Return the (x, y) coordinate for the center point of the cell that contains the specified text.  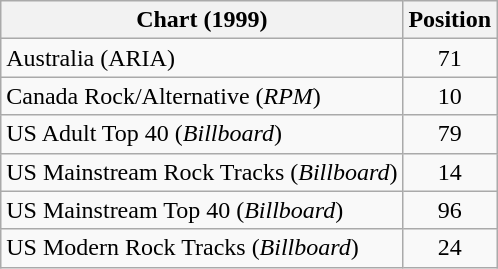
10 (450, 96)
79 (450, 134)
US Mainstream Top 40 (Billboard) (202, 210)
Australia (ARIA) (202, 58)
24 (450, 248)
Canada Rock/Alternative (RPM) (202, 96)
US Modern Rock Tracks (Billboard) (202, 248)
US Adult Top 40 (Billboard) (202, 134)
US Mainstream Rock Tracks (Billboard) (202, 172)
71 (450, 58)
96 (450, 210)
Position (450, 20)
14 (450, 172)
Chart (1999) (202, 20)
